Locate the cell with the specified text and output its [X, Y] center coordinate. 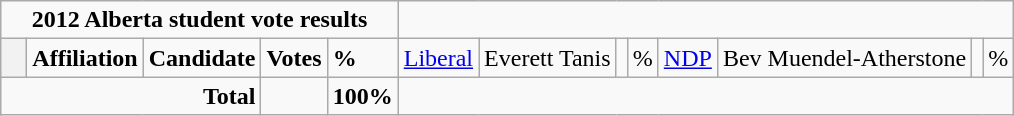
Liberal [438, 58]
Votes [294, 58]
2012 Alberta student vote results [200, 20]
NDP [688, 58]
Everett Tanis [548, 58]
Bev Muendel-Atherstone [844, 58]
Total [131, 96]
100% [362, 96]
Candidate [202, 58]
Affiliation [85, 58]
